From the cell containing the given text, extract its center point as [X, Y] coordinate. 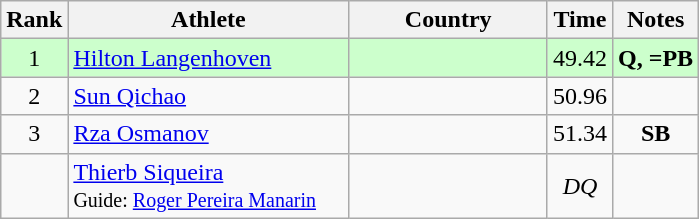
2 [34, 96]
49.42 [580, 58]
DQ [580, 186]
1 [34, 58]
Q, =PB [656, 58]
Time [580, 20]
Hilton Langenhoven [208, 58]
Rank [34, 20]
Sun Qichao [208, 96]
Country [448, 20]
SB [656, 134]
Athlete [208, 20]
Thierb SiqueiraGuide: Roger Pereira Manarin [208, 186]
51.34 [580, 134]
50.96 [580, 96]
3 [34, 134]
Notes [656, 20]
Rza Osmanov [208, 134]
